Determine the [X, Y] coordinate at the center of the cell enclosing the given text.  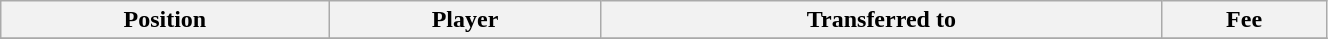
Transferred to [882, 20]
Position [165, 20]
Fee [1244, 20]
Player [465, 20]
